For the text-containing cell, return its midpoint in (x, y) coordinate format. 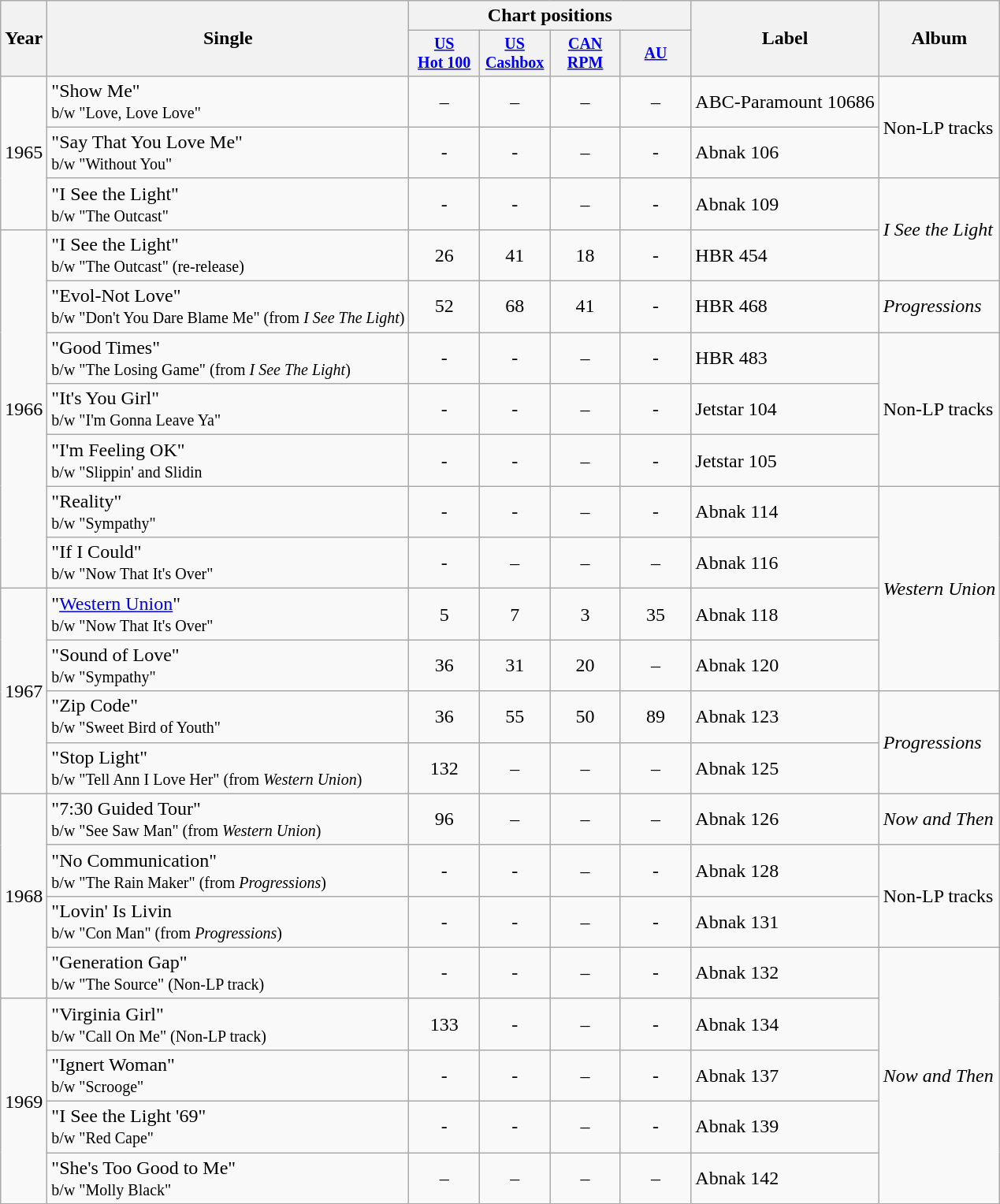
"She's Too Good to Me"b/w "Molly Black" (229, 1179)
55 (514, 717)
"It's You Girl"b/w "I'm Gonna Leave Ya" (229, 410)
Abnak 106 (785, 153)
Abnak 142 (785, 1179)
3 (585, 615)
Abnak 126 (785, 819)
"I See the Light"b/w "The Outcast" (re-release) (229, 255)
HBR 468 (785, 307)
18 (585, 255)
26 (444, 255)
Single (229, 39)
"Evol-Not Love"b/w "Don't You Dare Blame Me" (from I See The Light) (229, 307)
"Lovin' Is Livinb/w "Con Man" (from Progressions) (229, 922)
"Good Times"b/w "The Losing Game" (from I See The Light) (229, 358)
132 (444, 767)
"Zip Code"b/w "Sweet Bird of Youth" (229, 717)
Abnak 131 (785, 922)
HBR 454 (785, 255)
CAN RPM (585, 54)
1967 (24, 691)
"Stop Light"b/w "Tell Ann I Love Her" (from Western Union) (229, 767)
"Ignert Woman"b/w "Scrooge" (229, 1075)
"I'm Feeling OK"b/w "Slippin' and Slidin (229, 460)
96 (444, 819)
HBR 483 (785, 358)
31 (514, 665)
35 (656, 615)
1965 (24, 153)
20 (585, 665)
Abnak 118 (785, 615)
"No Communication"b/w "The Rain Maker" (from Progressions) (229, 870)
Abnak 123 (785, 717)
Abnak 114 (785, 512)
Jetstar 105 (785, 460)
Abnak 120 (785, 665)
1966 (24, 408)
I See the Light (939, 229)
68 (514, 307)
Jetstar 104 (785, 410)
Abnak 125 (785, 767)
Label (785, 39)
1969 (24, 1101)
7 (514, 615)
"Sound of Love"b/w "Sympathy" (229, 665)
"Say That You Love Me"b/w "Without You" (229, 153)
"7:30 Guided Tour"b/w "See Saw Man" (from Western Union) (229, 819)
Chart positions (550, 16)
89 (656, 717)
Abnak 139 (785, 1127)
Abnak 132 (785, 972)
AU (656, 54)
1968 (24, 896)
"If I Could"b/w "Now That It's Over" (229, 563)
Abnak 116 (785, 563)
"Generation Gap"b/w "The Source" (Non-LP track) (229, 972)
"Western Union"b/w "Now That It's Over" (229, 615)
Abnak 137 (785, 1075)
"Reality"b/w "Sympathy" (229, 512)
Abnak 109 (785, 203)
Year (24, 39)
50 (585, 717)
USHot 100 (444, 54)
Western Union (939, 589)
"I See the Light '69"b/w "Red Cape" (229, 1127)
5 (444, 615)
"Virginia Girl"b/w "Call On Me" (Non-LP track) (229, 1024)
Abnak 134 (785, 1024)
ABC-Paramount 10686 (785, 101)
52 (444, 307)
US Cashbox (514, 54)
Album (939, 39)
"Show Me"b/w "Love, Love Love" (229, 101)
"I See the Light"b/w "The Outcast" (229, 203)
133 (444, 1024)
Abnak 128 (785, 870)
